Identify which cell holds the provided text, then report its (x, y) central coordinate. 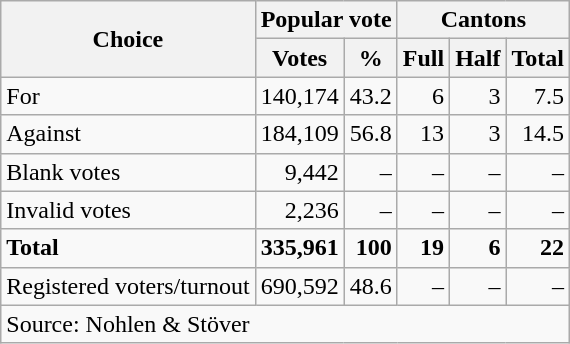
Blank votes (128, 172)
2,236 (300, 210)
Half (478, 58)
Votes (300, 58)
48.6 (370, 286)
Full (423, 58)
For (128, 96)
Against (128, 134)
7.5 (538, 96)
Registered voters/turnout (128, 286)
140,174 (300, 96)
19 (423, 248)
22 (538, 248)
13 (423, 134)
56.8 (370, 134)
Invalid votes (128, 210)
9,442 (300, 172)
100 (370, 248)
Popular vote (326, 20)
690,592 (300, 286)
Choice (128, 39)
184,109 (300, 134)
14.5 (538, 134)
Source: Nohlen & Stöver (286, 324)
335,961 (300, 248)
% (370, 58)
43.2 (370, 96)
Cantons (483, 20)
